For the text-containing cell, return its midpoint in (X, Y) coordinate format. 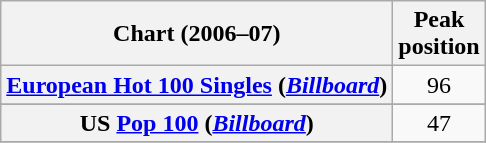
Peakposition (439, 34)
US Pop 100 (Billboard) (197, 123)
European Hot 100 Singles (Billboard) (197, 85)
96 (439, 85)
Chart (2006–07) (197, 34)
47 (439, 123)
